Determine the (x, y) coordinate at the center of the cell enclosing the given text.  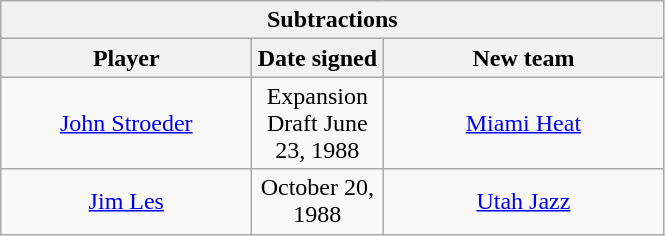
Expansion Draft June 23, 1988 (318, 123)
Player (126, 58)
John Stroeder (126, 123)
October 20, 1988 (318, 202)
Utah Jazz (524, 202)
Date signed (318, 58)
Subtractions (332, 20)
Jim Les (126, 202)
New team (524, 58)
Miami Heat (524, 123)
